Extract the (x, y) coordinate from the center of the cell holding the provided text.  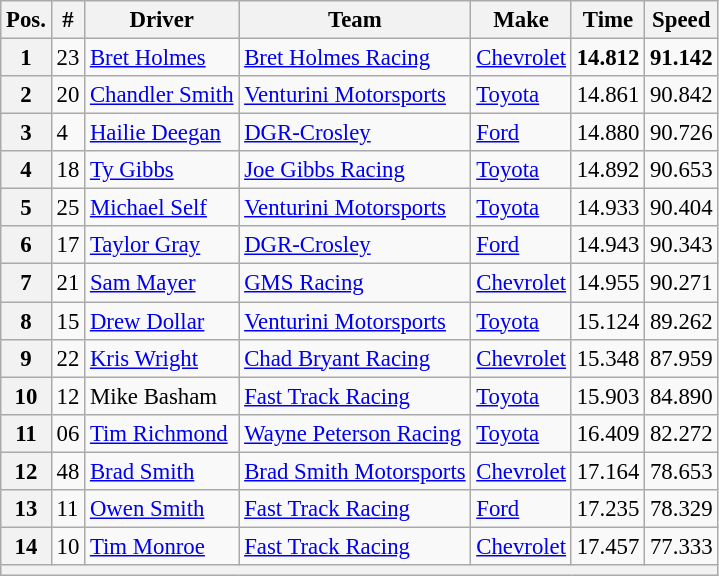
Wayne Peterson Racing (355, 433)
84.890 (682, 396)
Joe Gibbs Racing (355, 170)
87.959 (682, 358)
1 (26, 58)
Kris Wright (162, 358)
14.933 (608, 208)
Chandler Smith (162, 95)
14.943 (608, 245)
90.271 (682, 283)
14.880 (608, 133)
21 (68, 283)
06 (68, 433)
23 (68, 58)
Brad Smith (162, 471)
14.892 (608, 170)
Time (608, 20)
5 (26, 208)
15.903 (608, 396)
17.164 (608, 471)
18 (68, 170)
Taylor Gray (162, 245)
78.653 (682, 471)
Speed (682, 20)
90.726 (682, 133)
17 (68, 245)
15 (68, 321)
6 (26, 245)
14.955 (608, 283)
Pos. (26, 20)
Sam Mayer (162, 283)
7 (26, 283)
82.272 (682, 433)
Make (521, 20)
Bret Holmes (162, 58)
Team (355, 20)
# (68, 20)
2 (26, 95)
Mike Basham (162, 396)
90.653 (682, 170)
91.142 (682, 58)
14.861 (608, 95)
Driver (162, 20)
15.124 (608, 321)
90.404 (682, 208)
78.329 (682, 509)
Owen Smith (162, 509)
Michael Self (162, 208)
GMS Racing (355, 283)
17.235 (608, 509)
90.842 (682, 95)
17.457 (608, 546)
Brad Smith Motorsports (355, 471)
Drew Dollar (162, 321)
Ty Gibbs (162, 170)
22 (68, 358)
Tim Richmond (162, 433)
Hailie Deegan (162, 133)
25 (68, 208)
14.812 (608, 58)
90.343 (682, 245)
48 (68, 471)
13 (26, 509)
9 (26, 358)
77.333 (682, 546)
16.409 (608, 433)
Tim Monroe (162, 546)
89.262 (682, 321)
3 (26, 133)
14 (26, 546)
15.348 (608, 358)
20 (68, 95)
Bret Holmes Racing (355, 58)
8 (26, 321)
Chad Bryant Racing (355, 358)
